Capture the cell that displays the provided text and extract its (X, Y) central coordinate. 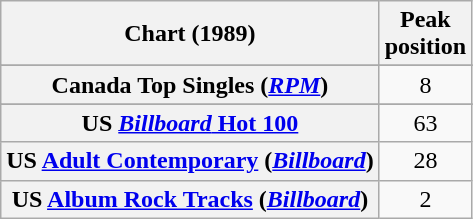
Peakposition (425, 34)
US Album Rock Tracks (Billboard) (190, 199)
63 (425, 123)
Chart (1989) (190, 34)
Canada Top Singles (RPM) (190, 85)
2 (425, 199)
US Adult Contemporary (Billboard) (190, 161)
28 (425, 161)
US Billboard Hot 100 (190, 123)
8 (425, 85)
